Extract the (x, y) coordinate from the center of the cell holding the provided text.  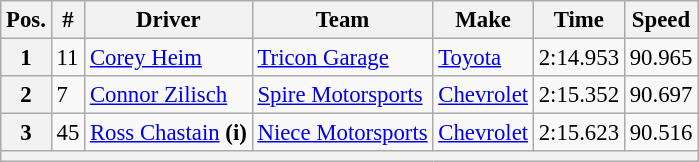
Niece Motorsports (342, 133)
Time (578, 20)
1 (26, 58)
90.697 (660, 95)
# (68, 20)
Corey Heim (169, 58)
Driver (169, 20)
7 (68, 95)
Connor Zilisch (169, 95)
Ross Chastain (i) (169, 133)
Toyota (483, 58)
Pos. (26, 20)
3 (26, 133)
2:15.623 (578, 133)
Make (483, 20)
Tricon Garage (342, 58)
2:14.953 (578, 58)
Spire Motorsports (342, 95)
90.965 (660, 58)
2 (26, 95)
Speed (660, 20)
11 (68, 58)
Team (342, 20)
45 (68, 133)
2:15.352 (578, 95)
90.516 (660, 133)
